Search for the cell housing the specified text and yield its (x, y) center coordinate. 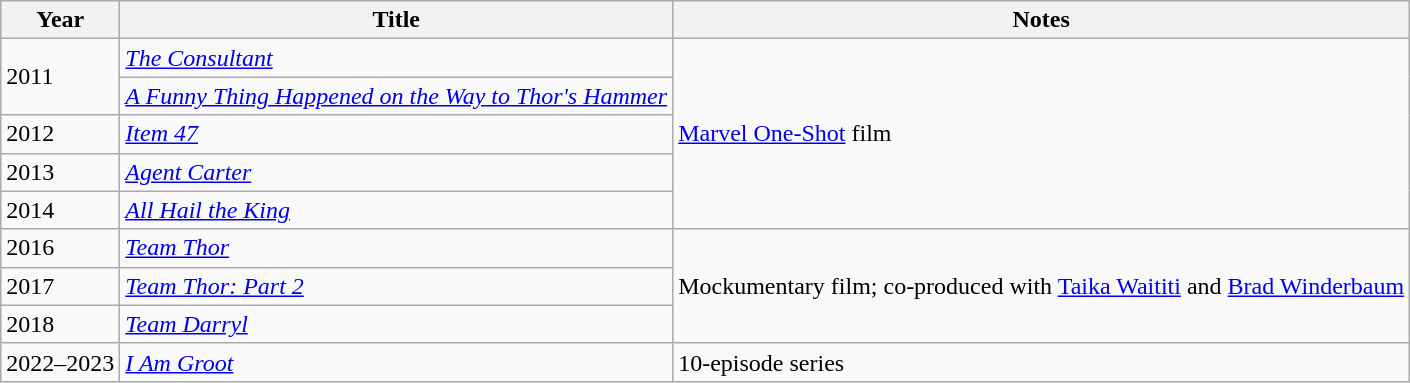
2018 (60, 324)
2017 (60, 286)
2011 (60, 77)
Team Thor (396, 248)
Marvel One-Shot film (1042, 134)
2016 (60, 248)
Team Darryl (396, 324)
Team Thor: Part 2 (396, 286)
I Am Groot (396, 362)
Title (396, 20)
Year (60, 20)
2022–2023 (60, 362)
A Funny Thing Happened on the Way to Thor's Hammer (396, 96)
Item 47 (396, 134)
2013 (60, 172)
10-episode series (1042, 362)
2012 (60, 134)
2014 (60, 210)
Agent Carter (396, 172)
The Consultant (396, 58)
All Hail the King (396, 210)
Mockumentary film; co-produced with Taika Waititi and Brad Winderbaum (1042, 286)
Notes (1042, 20)
